From the cell containing the given text, extract its center point as [X, Y] coordinate. 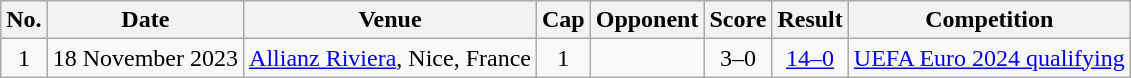
Opponent [647, 20]
UEFA Euro 2024 qualifying [989, 58]
3–0 [738, 58]
Score [738, 20]
14–0 [810, 58]
Date [145, 20]
Cap [563, 20]
18 November 2023 [145, 58]
Result [810, 20]
No. [24, 20]
Competition [989, 20]
Venue [390, 20]
Allianz Riviera, Nice, France [390, 58]
